Detect which cell encompasses the target text, then output its [X, Y] center coordinate. 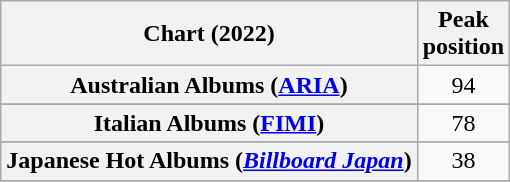
38 [463, 161]
Italian Albums (FIMI) [209, 123]
Japanese Hot Albums (Billboard Japan) [209, 161]
Australian Albums (ARIA) [209, 85]
Peakposition [463, 34]
94 [463, 85]
78 [463, 123]
Chart (2022) [209, 34]
